Capture the cell that displays the provided text and extract its (x, y) central coordinate. 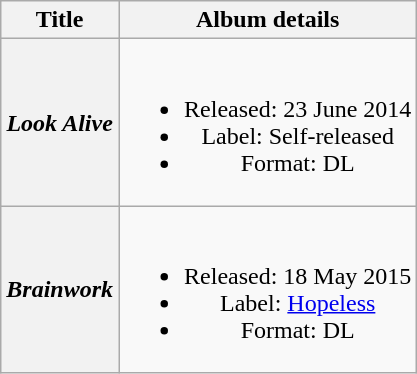
Album details (268, 20)
Brainwork (60, 290)
Released: 18 May 2015Label: HopelessFormat: DL (268, 290)
Title (60, 20)
Look Alive (60, 122)
Released: 23 June 2014Label: Self-releasedFormat: DL (268, 122)
